Identify which cell holds the provided text, then report its [x, y] central coordinate. 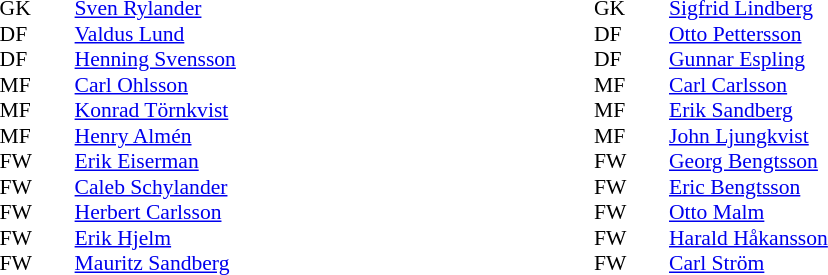
Carl Carlsson [748, 85]
Otto Malm [748, 213]
Eric Bengtsson [748, 187]
Caleb Schylander [156, 187]
Gunnar Espling [748, 59]
Erik Hjelm [156, 238]
Harald Håkansson [748, 238]
Georg Bengtsson [748, 161]
Otto Pettersson [748, 34]
Erik Sandberg [748, 111]
John Ljungkvist [748, 136]
Herbert Carlsson [156, 213]
Erik Eiserman [156, 161]
Konrad Törnkvist [156, 111]
Carl Ohlsson [156, 85]
Henning Svensson [156, 59]
Valdus Lund [156, 34]
Henry Almén [156, 136]
